Search for the cell housing the specified text and yield its [X, Y] center coordinate. 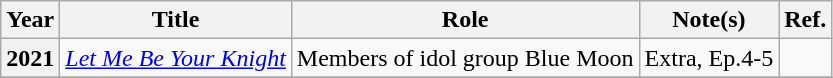
Let Me Be Your Knight [176, 58]
Role [465, 20]
2021 [30, 58]
Note(s) [709, 20]
Extra, Ep.4-5 [709, 58]
Year [30, 20]
Members of idol group Blue Moon [465, 58]
Ref. [806, 20]
Title [176, 20]
